Pinpoint the cell where the given text exists, returning its (X, Y) midpoint coordinate. 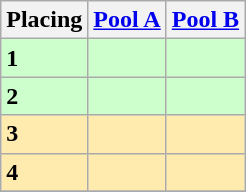
Placing (44, 20)
1 (44, 58)
3 (44, 134)
Pool B (205, 20)
2 (44, 96)
4 (44, 172)
Pool A (127, 20)
